Pinpoint the cell where the given text exists, returning its [x, y] midpoint coordinate. 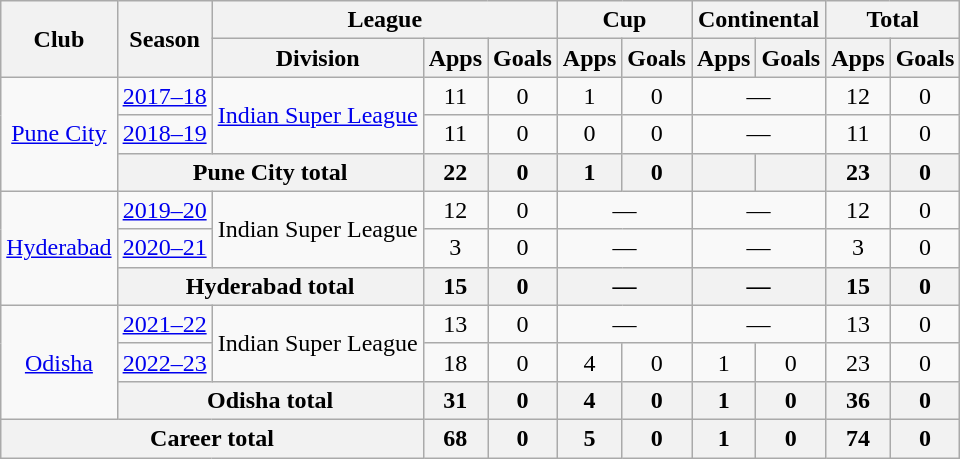
68 [455, 438]
Pune City total [270, 172]
2022–23 [164, 362]
Season [164, 39]
5 [589, 438]
Odisha [59, 362]
Career total [212, 438]
League [384, 20]
2021–22 [164, 324]
Continental [759, 20]
2019–20 [164, 210]
Hyderabad [59, 248]
Club [59, 39]
2020–21 [164, 248]
74 [858, 438]
31 [455, 400]
Hyderabad total [270, 286]
Division [318, 58]
22 [455, 172]
36 [858, 400]
Odisha total [270, 400]
Cup [624, 20]
2017–18 [164, 96]
2018–19 [164, 134]
18 [455, 362]
Pune City [59, 134]
Total [893, 20]
